Return the (X, Y) coordinate for the center point of the cell that contains the specified text.  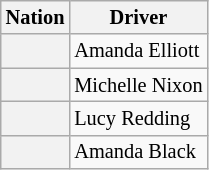
Amanda Elliott (138, 51)
Lucy Redding (138, 118)
Driver (138, 17)
Amanda Black (138, 152)
Michelle Nixon (138, 85)
Nation (36, 17)
